Detect which cell encompasses the target text, then output its (X, Y) center coordinate. 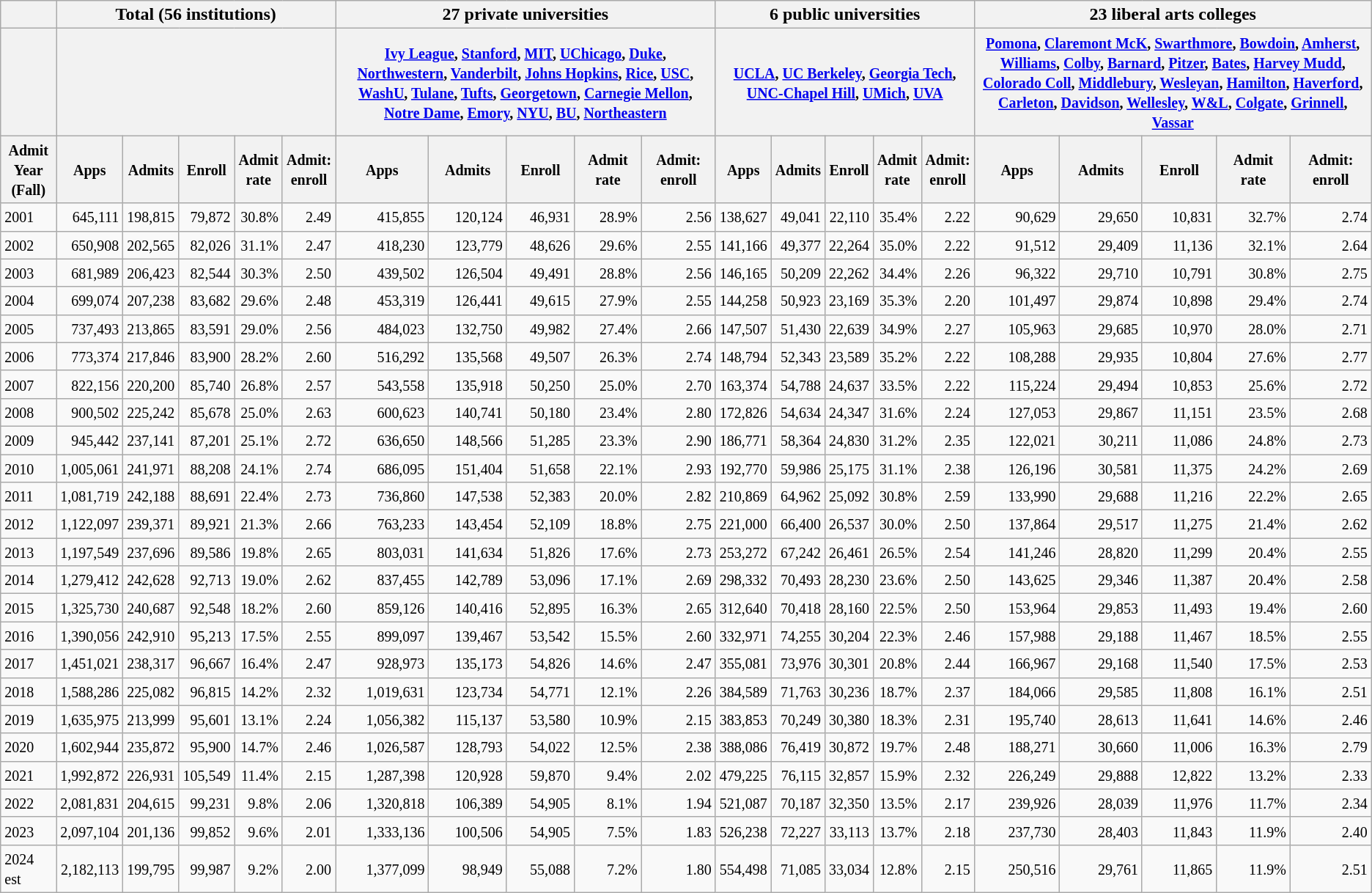
14.2% (259, 691)
35.2% (898, 356)
29,188 (1101, 636)
127,053 (1017, 412)
2.37 (948, 691)
12.1% (608, 691)
195,740 (1017, 719)
24,637 (849, 384)
484,023 (383, 328)
225,082 (151, 691)
1,026,587 (383, 747)
26,537 (849, 524)
1.83 (679, 831)
135,173 (468, 664)
26.8% (259, 384)
27.4% (608, 328)
699,074 (89, 301)
2.01 (309, 831)
10,898 (1179, 301)
2012 (29, 524)
192,770 (743, 468)
2006 (29, 356)
21.4% (1253, 524)
2.49 (309, 217)
2.93 (679, 468)
49,982 (540, 328)
54,022 (540, 747)
30,301 (849, 664)
35.3% (898, 301)
79,872 (207, 217)
50,180 (540, 412)
204,615 (151, 803)
29,888 (1101, 775)
2016 (29, 636)
28.8% (608, 273)
51,285 (540, 440)
98,949 (468, 868)
418,230 (383, 245)
51,826 (540, 552)
202,565 (151, 245)
71,085 (797, 868)
95,213 (207, 636)
99,987 (207, 868)
99,231 (207, 803)
17.6% (608, 552)
115,137 (468, 719)
2017 (29, 664)
91,512 (1017, 245)
636,650 (383, 440)
54,634 (797, 412)
11.7% (1253, 803)
13.1% (259, 719)
29,650 (1101, 217)
2011 (29, 496)
67,242 (797, 552)
479,225 (743, 775)
72,227 (797, 831)
96,667 (207, 664)
13.2% (1253, 775)
7.2% (608, 868)
1,992,872 (89, 775)
2008 (29, 412)
16.1% (1253, 691)
126,441 (468, 301)
22.5% (898, 608)
70,493 (797, 580)
19.8% (259, 552)
137,864 (1017, 524)
123,734 (468, 691)
18.5% (1253, 636)
85,678 (207, 412)
76,419 (797, 747)
312,640 (743, 608)
237,696 (151, 552)
2.20 (948, 301)
10,804 (1179, 356)
415,855 (383, 217)
22,639 (849, 328)
115,224 (1017, 384)
46,931 (540, 217)
2014 (29, 580)
201,136 (151, 831)
2.17 (948, 803)
151,404 (468, 468)
11,467 (1179, 636)
521,087 (743, 803)
11,299 (1179, 552)
2.18 (948, 831)
51,430 (797, 328)
2018 (29, 691)
298,332 (743, 580)
54,771 (540, 691)
120,124 (468, 217)
148,794 (743, 356)
128,793 (468, 747)
1,005,061 (89, 468)
126,196 (1017, 468)
30,581 (1101, 468)
11,275 (1179, 524)
31.2% (898, 440)
30,380 (849, 719)
12,822 (1179, 775)
10.9% (608, 719)
29,867 (1101, 412)
50,923 (797, 301)
13.7% (898, 831)
71,763 (797, 691)
737,493 (89, 328)
28,230 (849, 580)
35.4% (898, 217)
1,122,097 (89, 524)
11,493 (1179, 608)
30,236 (849, 691)
28,403 (1101, 831)
22,262 (849, 273)
25,175 (849, 468)
83,591 (207, 328)
10,791 (1179, 273)
18.3% (898, 719)
166,967 (1017, 664)
1,635,975 (89, 719)
22,264 (849, 245)
58,364 (797, 440)
34.4% (898, 273)
96,322 (1017, 273)
140,416 (468, 608)
210,869 (743, 496)
184,066 (1017, 691)
1,602,944 (89, 747)
82,544 (207, 273)
10,853 (1179, 384)
74,255 (797, 636)
2.34 (1331, 803)
26.5% (898, 552)
143,454 (468, 524)
2010 (29, 468)
332,971 (743, 636)
2.00 (309, 868)
50,209 (797, 273)
11,843 (1179, 831)
89,921 (207, 524)
2024 est (29, 868)
1,588,286 (89, 691)
2.53 (1331, 664)
19.7% (898, 747)
220,200 (151, 384)
2022 (29, 803)
2.33 (1331, 775)
2.80 (679, 412)
2.31 (948, 719)
24.2% (1253, 468)
26,461 (849, 552)
2002 (29, 245)
554,498 (743, 868)
240,687 (151, 608)
135,568 (468, 356)
11,387 (1179, 580)
49,041 (797, 217)
139,467 (468, 636)
207,238 (151, 301)
120,928 (468, 775)
9.8% (259, 803)
18.2% (259, 608)
105,549 (207, 775)
14.7% (259, 747)
516,292 (383, 356)
83,900 (207, 356)
11,641 (1179, 719)
30,660 (1101, 747)
83,682 (207, 301)
88,208 (207, 468)
1,325,730 (89, 608)
28,039 (1101, 803)
135,918 (468, 384)
48,626 (540, 245)
122,021 (1017, 440)
144,258 (743, 301)
242,628 (151, 580)
11,086 (1179, 440)
29,874 (1101, 301)
253,272 (743, 552)
108,288 (1017, 356)
31.6% (898, 412)
2023 (29, 831)
198,815 (151, 217)
928,973 (383, 664)
11,375 (1179, 468)
76,115 (797, 775)
2009 (29, 440)
453,319 (383, 301)
859,126 (383, 608)
22.3% (898, 636)
59,986 (797, 468)
18.7% (898, 691)
88,691 (207, 496)
11,136 (1179, 245)
32,350 (849, 803)
52,109 (540, 524)
29,935 (1101, 356)
20.0% (608, 496)
2001 (29, 217)
8.1% (608, 803)
49,491 (540, 273)
22.2% (1253, 496)
28,820 (1101, 552)
2.57 (309, 384)
133,990 (1017, 496)
29,585 (1101, 691)
242,910 (151, 636)
85,740 (207, 384)
70,249 (797, 719)
92,713 (207, 580)
138,627 (743, 217)
1,279,412 (89, 580)
141,634 (468, 552)
82,026 (207, 245)
13.5% (898, 803)
24.1% (259, 468)
29,409 (1101, 245)
28.9% (608, 217)
226,249 (1017, 775)
55,088 (540, 868)
11,865 (1179, 868)
22.1% (608, 468)
2.64 (1331, 245)
29,685 (1101, 328)
2.82 (679, 496)
226,931 (151, 775)
140,741 (468, 412)
237,730 (1017, 831)
9.2% (259, 868)
763,233 (383, 524)
29,710 (1101, 273)
49,507 (540, 356)
10,970 (1179, 328)
29,853 (1101, 608)
20.8% (898, 664)
837,455 (383, 580)
33,034 (849, 868)
241,971 (151, 468)
543,558 (383, 384)
30.0% (898, 524)
23.5% (1253, 412)
25.1% (259, 440)
2015 (29, 608)
2021 (29, 775)
25.6% (1253, 384)
1,056,382 (383, 719)
30,872 (849, 747)
90,629 (1017, 217)
30.3% (259, 273)
106,389 (468, 803)
29,168 (1101, 664)
147,507 (743, 328)
235,872 (151, 747)
2.44 (948, 664)
11,808 (1179, 691)
89,586 (207, 552)
25,092 (849, 496)
70,187 (797, 803)
2019 (29, 719)
28,160 (849, 608)
250,516 (1017, 868)
28,613 (1101, 719)
1,019,631 (383, 691)
439,502 (383, 273)
32,857 (849, 775)
29,688 (1101, 496)
188,271 (1017, 747)
92,548 (207, 608)
146,165 (743, 273)
1,390,056 (89, 636)
2004 (29, 301)
2.40 (1331, 831)
24,830 (849, 440)
64,962 (797, 496)
123,779 (468, 245)
UCLA, UC Berkeley, Georgia Tech,UNC-Chapel Hill, UMich, UVA (844, 82)
96,815 (207, 691)
100,506 (468, 831)
52,383 (540, 496)
Total (56 institutions) (196, 15)
34.9% (898, 328)
9.6% (259, 831)
50,250 (540, 384)
239,926 (1017, 803)
147,538 (468, 496)
1,287,398 (383, 775)
12.5% (608, 747)
52,343 (797, 356)
15.5% (608, 636)
29,517 (1101, 524)
35.0% (898, 245)
29,761 (1101, 868)
1.94 (679, 803)
2.77 (1331, 356)
29.4% (1253, 301)
213,865 (151, 328)
11,006 (1179, 747)
213,999 (151, 719)
23 liberal arts colleges (1173, 15)
384,589 (743, 691)
2.68 (1331, 412)
9.4% (608, 775)
30,204 (849, 636)
1.80 (679, 868)
1,197,549 (89, 552)
1,320,818 (383, 803)
95,601 (207, 719)
23.4% (608, 412)
53,542 (540, 636)
2,182,113 (89, 868)
388,086 (743, 747)
54,826 (540, 664)
2.63 (309, 412)
650,908 (89, 245)
6 public universities (844, 15)
148,566 (468, 440)
2013 (29, 552)
2,081,831 (89, 803)
11.4% (259, 775)
22,110 (849, 217)
21.3% (259, 524)
23,169 (849, 301)
1,451,021 (89, 664)
23.6% (898, 580)
172,826 (743, 412)
2.71 (1331, 328)
141,166 (743, 245)
59,870 (540, 775)
70,418 (797, 608)
143,625 (1017, 580)
221,000 (743, 524)
23,589 (849, 356)
19.4% (1253, 608)
54,788 (797, 384)
142,789 (468, 580)
24,347 (849, 412)
2.90 (679, 440)
99,852 (207, 831)
49,377 (797, 245)
24.8% (1253, 440)
157,988 (1017, 636)
22.4% (259, 496)
2020 (29, 747)
51,658 (540, 468)
803,031 (383, 552)
29,346 (1101, 580)
32.1% (1253, 245)
10,831 (1179, 217)
33.5% (898, 384)
2.02 (679, 775)
355,081 (743, 664)
2.27 (948, 328)
23.3% (608, 440)
16.4% (259, 664)
2.79 (1331, 747)
2.06 (309, 803)
945,442 (89, 440)
53,580 (540, 719)
899,097 (383, 636)
126,504 (468, 273)
736,860 (383, 496)
681,989 (89, 273)
27.6% (1253, 356)
153,964 (1017, 608)
773,374 (89, 356)
225,242 (151, 412)
53,096 (540, 580)
32.7% (1253, 217)
186,771 (743, 440)
239,371 (151, 524)
217,846 (151, 356)
19.0% (259, 580)
600,623 (383, 412)
28.2% (259, 356)
15.9% (898, 775)
30,211 (1101, 440)
101,497 (1017, 301)
206,423 (151, 273)
242,188 (151, 496)
132,750 (468, 328)
199,795 (151, 868)
95,900 (207, 747)
1,333,136 (383, 831)
11,976 (1179, 803)
2007 (29, 384)
27.9% (608, 301)
105,963 (1017, 328)
383,853 (743, 719)
87,201 (207, 440)
2.59 (948, 496)
163,374 (743, 384)
73,976 (797, 664)
18.8% (608, 524)
900,502 (89, 412)
7.5% (608, 831)
11,151 (1179, 412)
645,111 (89, 217)
2.35 (948, 440)
29.0% (259, 328)
11,216 (1179, 496)
27 private universities (526, 15)
2003 (29, 273)
52,895 (540, 608)
2.54 (948, 552)
29,494 (1101, 384)
1,081,719 (89, 496)
526,238 (743, 831)
2.58 (1331, 580)
Admit Year (Fall) (29, 169)
1,377,099 (383, 868)
2,097,104 (89, 831)
66,400 (797, 524)
2005 (29, 328)
822,156 (89, 384)
28.0% (1253, 328)
238,317 (151, 664)
237,141 (151, 440)
49,615 (540, 301)
33,113 (849, 831)
11,540 (1179, 664)
12.8% (898, 868)
141,246 (1017, 552)
17.1% (608, 580)
686,095 (383, 468)
2.70 (679, 384)
26.3% (608, 356)
